Provide the (X, Y) coordinate of the cell's center where the given text is located.  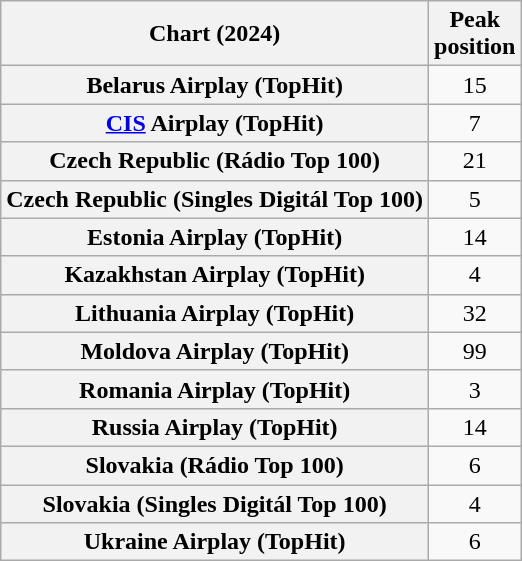
Czech Republic (Rádio Top 100) (215, 161)
Lithuania Airplay (TopHit) (215, 313)
21 (475, 161)
Chart (2024) (215, 34)
5 (475, 199)
Peakposition (475, 34)
7 (475, 123)
99 (475, 351)
3 (475, 389)
Estonia Airplay (TopHit) (215, 237)
Russia Airplay (TopHit) (215, 427)
32 (475, 313)
CIS Airplay (TopHit) (215, 123)
15 (475, 85)
Moldova Airplay (TopHit) (215, 351)
Kazakhstan Airplay (TopHit) (215, 275)
Slovakia (Rádio Top 100) (215, 465)
Romania Airplay (TopHit) (215, 389)
Belarus Airplay (TopHit) (215, 85)
Czech Republic (Singles Digitál Top 100) (215, 199)
Slovakia (Singles Digitál Top 100) (215, 503)
Ukraine Airplay (TopHit) (215, 542)
